Find where the given text appears and provide that cell's center as [X, Y] coordinate. 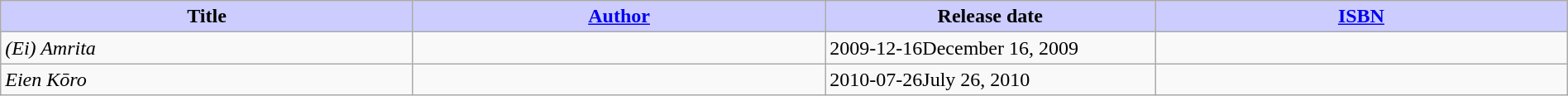
Release date [991, 17]
Title [207, 17]
(Ei) Amrita [207, 48]
2009-12-16December 16, 2009 [991, 48]
Eien Kōro [207, 79]
Author [619, 17]
ISBN [1361, 17]
2010-07-26July 26, 2010 [991, 79]
